Capture the cell that displays the provided text and extract its [X, Y] central coordinate. 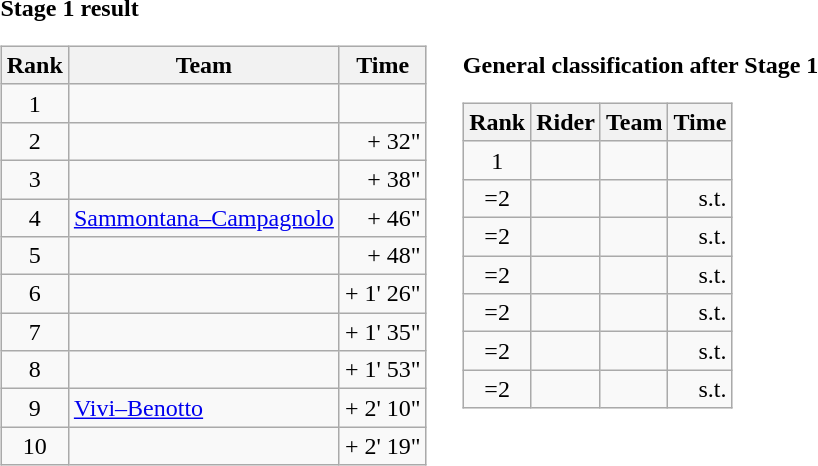
Vivi–Benotto [204, 408]
4 [34, 217]
2 [34, 141]
+ 1' 53" [382, 370]
7 [34, 332]
+ 2' 19" [382, 446]
Rider [566, 122]
3 [34, 179]
+ 38" [382, 179]
+ 32" [382, 141]
+ 46" [382, 217]
+ 1' 26" [382, 294]
+ 2' 10" [382, 408]
9 [34, 408]
6 [34, 294]
8 [34, 370]
10 [34, 446]
Sammontana–Campagnolo [204, 217]
5 [34, 256]
+ 48" [382, 256]
+ 1' 35" [382, 332]
